For the text-containing cell, return its midpoint in (X, Y) coordinate format. 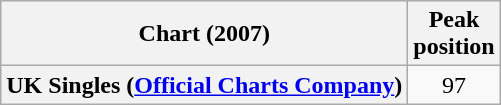
Peakposition (454, 34)
UK Singles (Official Charts Company) (204, 85)
Chart (2007) (204, 34)
97 (454, 85)
